Return (x, y) of the center of cell containing provided text 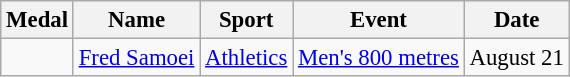
Date (516, 20)
Men's 800 metres (379, 58)
Sport (246, 20)
Name (136, 20)
Medal (38, 20)
August 21 (516, 58)
Athletics (246, 58)
Fred Samoei (136, 58)
Event (379, 20)
